Search for the cell housing the specified text and yield its [x, y] center coordinate. 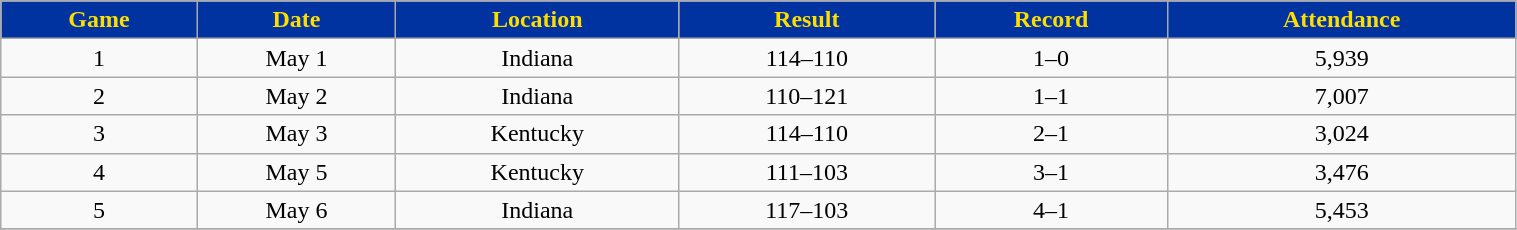
May 1 [296, 58]
2 [99, 96]
2–1 [1052, 134]
Result [807, 20]
May 5 [296, 172]
1–0 [1052, 58]
Attendance [1342, 20]
Date [296, 20]
5 [99, 210]
110–121 [807, 96]
4–1 [1052, 210]
Location [538, 20]
4 [99, 172]
5,939 [1342, 58]
Game [99, 20]
7,007 [1342, 96]
1–1 [1052, 96]
3 [99, 134]
May 3 [296, 134]
117–103 [807, 210]
3,024 [1342, 134]
1 [99, 58]
3–1 [1052, 172]
Record [1052, 20]
111–103 [807, 172]
3,476 [1342, 172]
May 6 [296, 210]
May 2 [296, 96]
5,453 [1342, 210]
